Identify which cell holds the provided text, then report its [X, Y] central coordinate. 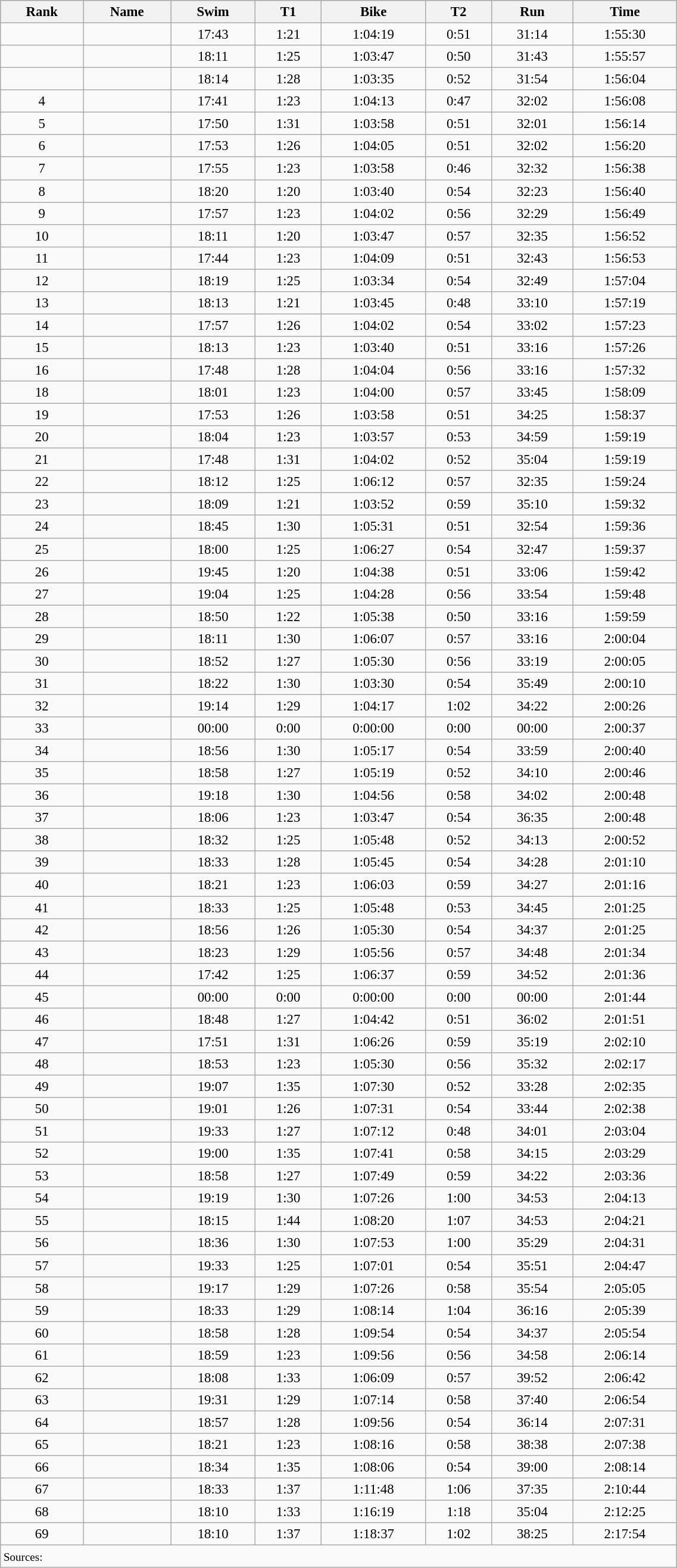
Bike [374, 12]
35:51 [532, 1265]
2:00:46 [625, 773]
35:32 [532, 1064]
33 [42, 728]
1:07 [458, 1221]
2:05:39 [625, 1310]
1:56:38 [625, 169]
1:18:37 [374, 1534]
50 [42, 1109]
Swim [213, 12]
33:28 [532, 1086]
2:01:34 [625, 952]
18:14 [213, 79]
2:02:35 [625, 1086]
13 [42, 303]
53 [42, 1176]
1:08:14 [374, 1310]
1:04:19 [374, 35]
2:00:52 [625, 840]
34:28 [532, 863]
34 [42, 751]
6 [42, 146]
58 [42, 1288]
18:19 [213, 280]
34:25 [532, 415]
1:05:17 [374, 751]
1:03:34 [374, 280]
1:06:07 [374, 639]
49 [42, 1086]
18:06 [213, 818]
47 [42, 1042]
32:47 [532, 549]
62 [42, 1377]
34:45 [532, 908]
51 [42, 1131]
2:01:10 [625, 863]
36:35 [532, 818]
34:01 [532, 1131]
40 [42, 885]
18:15 [213, 1221]
Rank [42, 12]
31 [42, 684]
Time [625, 12]
1:22 [288, 616]
33:59 [532, 751]
2:00:10 [625, 684]
61 [42, 1355]
55 [42, 1221]
4 [42, 101]
1:06:09 [374, 1377]
54 [42, 1198]
34:10 [532, 773]
12 [42, 280]
36:02 [532, 1020]
2:01:16 [625, 885]
1:05:19 [374, 773]
1:06:03 [374, 885]
2:02:17 [625, 1064]
56 [42, 1243]
18:04 [213, 437]
1:06:27 [374, 549]
32:29 [532, 213]
18:23 [213, 952]
18:48 [213, 1020]
31:54 [532, 79]
2:05:54 [625, 1333]
31:14 [532, 35]
1:04:38 [374, 572]
2:04:13 [625, 1198]
18:52 [213, 661]
39:00 [532, 1467]
2:10:44 [625, 1489]
36:14 [532, 1422]
34:58 [532, 1355]
37:35 [532, 1489]
34:13 [532, 840]
1:04:00 [374, 392]
18:50 [213, 616]
1:59:42 [625, 572]
43 [42, 952]
66 [42, 1467]
1:08:06 [374, 1467]
17:51 [213, 1042]
1:03:57 [374, 437]
33:44 [532, 1109]
2:00:37 [625, 728]
1:56:04 [625, 79]
18:36 [213, 1243]
17:43 [213, 35]
1:04:28 [374, 594]
32:43 [532, 258]
1:57:19 [625, 303]
1:03:35 [374, 79]
1:08:16 [374, 1445]
16 [42, 370]
26 [42, 572]
9 [42, 213]
2:07:38 [625, 1445]
11 [42, 258]
Run [532, 12]
36:16 [532, 1310]
2:02:38 [625, 1109]
31:43 [532, 57]
33:06 [532, 572]
35:54 [532, 1288]
19:45 [213, 572]
32:49 [532, 280]
34:02 [532, 796]
2:02:10 [625, 1042]
25 [42, 549]
2:00:26 [625, 706]
44 [42, 974]
18:59 [213, 1355]
1:07:01 [374, 1265]
32:01 [532, 124]
19:04 [213, 594]
1:59:32 [625, 504]
37:40 [532, 1400]
1:06:12 [374, 482]
59 [42, 1310]
39:52 [532, 1377]
65 [42, 1445]
33:10 [532, 303]
10 [42, 236]
18:09 [213, 504]
1:06:37 [374, 974]
22 [42, 482]
63 [42, 1400]
1:56:52 [625, 236]
33:02 [532, 325]
34:48 [532, 952]
35:10 [532, 504]
1:05:31 [374, 527]
1:05:38 [374, 616]
1:16:19 [374, 1512]
2:06:54 [625, 1400]
2:05:05 [625, 1288]
32 [42, 706]
42 [42, 930]
33:45 [532, 392]
33:19 [532, 661]
1:04:04 [374, 370]
34:52 [532, 974]
67 [42, 1489]
30 [42, 661]
17:41 [213, 101]
2:04:47 [625, 1265]
32:23 [532, 191]
37 [42, 818]
27 [42, 594]
1:59:37 [625, 549]
1:07:49 [374, 1176]
35:49 [532, 684]
1:04:42 [374, 1020]
17:50 [213, 124]
Sources: [339, 1557]
18:20 [213, 191]
8 [42, 191]
2:06:14 [625, 1355]
1:44 [288, 1221]
1:57:04 [625, 280]
14 [42, 325]
1:05:45 [374, 863]
1:59:48 [625, 594]
60 [42, 1333]
7 [42, 169]
38 [42, 840]
1:59:59 [625, 616]
2:01:44 [625, 997]
48 [42, 1064]
T2 [458, 12]
32:54 [532, 527]
1:18 [458, 1512]
45 [42, 997]
1:55:57 [625, 57]
35:19 [532, 1042]
35:29 [532, 1243]
2:03:29 [625, 1154]
2:08:14 [625, 1467]
19:01 [213, 1109]
35 [42, 773]
1:55:30 [625, 35]
1:04:09 [374, 258]
1:07:53 [374, 1243]
18:57 [213, 1422]
1:07:12 [374, 1131]
46 [42, 1020]
17:42 [213, 974]
1:09:54 [374, 1333]
T1 [288, 12]
2:00:04 [625, 639]
1:56:49 [625, 213]
19:14 [213, 706]
1:56:40 [625, 191]
2:00:05 [625, 661]
18:00 [213, 549]
1:06:26 [374, 1042]
1:04 [458, 1310]
34:15 [532, 1154]
2:04:21 [625, 1221]
1:04:13 [374, 101]
Name [127, 12]
1:03:30 [374, 684]
2:01:36 [625, 974]
19 [42, 415]
57 [42, 1265]
18:45 [213, 527]
29 [42, 639]
69 [42, 1534]
18:01 [213, 392]
18:34 [213, 1467]
2:03:36 [625, 1176]
32:32 [532, 169]
39 [42, 863]
1:59:24 [625, 482]
1:57:23 [625, 325]
1:57:32 [625, 370]
19:17 [213, 1288]
18:12 [213, 482]
1:56:53 [625, 258]
1:07:31 [374, 1109]
5 [42, 124]
19:31 [213, 1400]
2:06:42 [625, 1377]
1:04:05 [374, 146]
1:07:30 [374, 1086]
2:12:25 [625, 1512]
0:46 [458, 169]
2:17:54 [625, 1534]
18:32 [213, 840]
1:03:45 [374, 303]
0:47 [458, 101]
1:06 [458, 1489]
52 [42, 1154]
21 [42, 460]
1:59:36 [625, 527]
19:07 [213, 1086]
1:03:52 [374, 504]
1:58:37 [625, 415]
34:27 [532, 885]
2:07:31 [625, 1422]
1:58:09 [625, 392]
38:38 [532, 1445]
1:05:56 [374, 952]
19:18 [213, 796]
18 [42, 392]
2:03:04 [625, 1131]
23 [42, 504]
1:56:20 [625, 146]
2:00:40 [625, 751]
18:22 [213, 684]
15 [42, 348]
1:07:14 [374, 1400]
1:04:56 [374, 796]
17:44 [213, 258]
36 [42, 796]
1:07:41 [374, 1154]
28 [42, 616]
18:08 [213, 1377]
17:55 [213, 169]
18:53 [213, 1064]
20 [42, 437]
2:01:51 [625, 1020]
2:04:31 [625, 1243]
34:59 [532, 437]
1:11:48 [374, 1489]
1:57:26 [625, 348]
1:56:08 [625, 101]
68 [42, 1512]
33:54 [532, 594]
41 [42, 908]
1:56:14 [625, 124]
1:04:17 [374, 706]
38:25 [532, 1534]
1:08:20 [374, 1221]
19:19 [213, 1198]
19:00 [213, 1154]
24 [42, 527]
64 [42, 1422]
